Output the (x, y) coordinate of the center of the cell containing the given text.  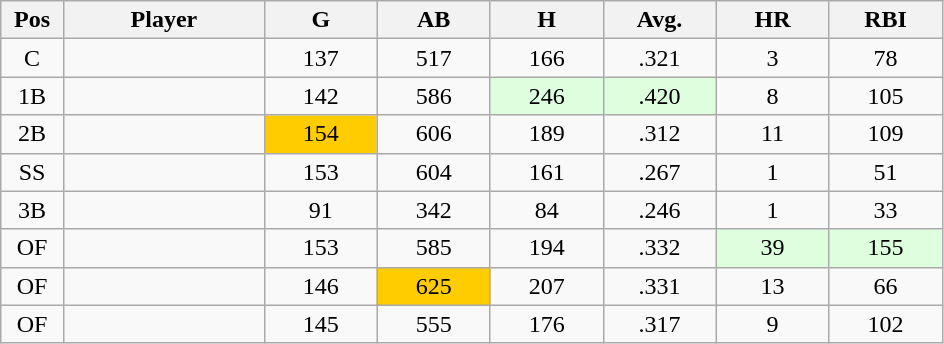
555 (434, 324)
586 (434, 96)
3 (772, 58)
604 (434, 172)
33 (886, 210)
145 (320, 324)
625 (434, 286)
.317 (660, 324)
HR (772, 20)
155 (886, 248)
.312 (660, 134)
G (320, 20)
66 (886, 286)
137 (320, 58)
9 (772, 324)
1B (32, 96)
C (32, 58)
84 (546, 210)
176 (546, 324)
AB (434, 20)
166 (546, 58)
517 (434, 58)
161 (546, 172)
51 (886, 172)
585 (434, 248)
194 (546, 248)
207 (546, 286)
3B (32, 210)
39 (772, 248)
Player (164, 20)
Pos (32, 20)
8 (772, 96)
2B (32, 134)
13 (772, 286)
.331 (660, 286)
RBI (886, 20)
189 (546, 134)
606 (434, 134)
.321 (660, 58)
146 (320, 286)
109 (886, 134)
.332 (660, 248)
H (546, 20)
91 (320, 210)
.267 (660, 172)
342 (434, 210)
Avg. (660, 20)
154 (320, 134)
.246 (660, 210)
246 (546, 96)
SS (32, 172)
78 (886, 58)
102 (886, 324)
11 (772, 134)
142 (320, 96)
105 (886, 96)
.420 (660, 96)
